Output the (x, y) coordinate of the center of the cell containing the given text.  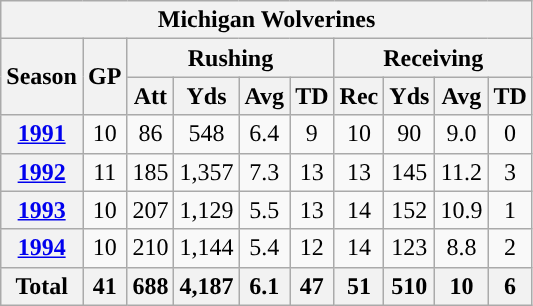
1,129 (206, 210)
1991 (42, 134)
152 (410, 210)
548 (206, 134)
86 (150, 134)
1 (510, 210)
4,187 (206, 286)
1993 (42, 210)
5.4 (264, 248)
3 (510, 172)
1994 (42, 248)
210 (150, 248)
11.2 (462, 172)
145 (410, 172)
Rushing (230, 58)
8.8 (462, 248)
9.0 (462, 134)
47 (312, 286)
11 (104, 172)
90 (410, 134)
5.5 (264, 210)
510 (410, 286)
207 (150, 210)
6.4 (264, 134)
9 (312, 134)
12 (312, 248)
51 (359, 286)
1992 (42, 172)
6.1 (264, 286)
1,357 (206, 172)
2 (510, 248)
10.9 (462, 210)
688 (150, 286)
Season (42, 77)
Rec (359, 96)
1,144 (206, 248)
123 (410, 248)
0 (510, 134)
6 (510, 286)
Receiving (433, 58)
Att (150, 96)
Total (42, 286)
185 (150, 172)
GP (104, 77)
7.3 (264, 172)
41 (104, 286)
Michigan Wolverines (267, 20)
